Return the (x, y) coordinate for the center point of the cell that contains the specified text.  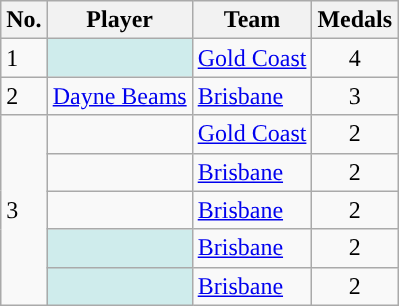
Medals (355, 20)
Dayne Beams (120, 96)
Team (252, 20)
No. (24, 20)
Player (120, 20)
1 (24, 58)
4 (355, 58)
